Determine the [x, y] coordinate at the center of the cell enclosing the given text.  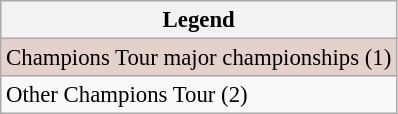
Champions Tour major championships (1) [199, 58]
Legend [199, 20]
Other Champions Tour (2) [199, 95]
